Pinpoint the cell where the given text exists, returning its [x, y] midpoint coordinate. 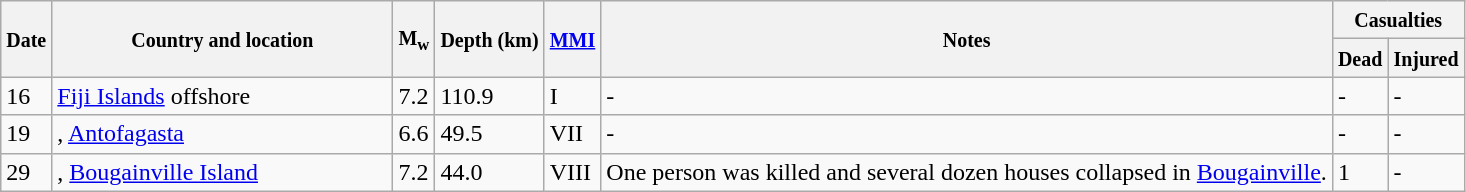
Mw [414, 39]
49.5 [490, 134]
MMI [572, 39]
VIII [572, 172]
, Antofagasta [222, 134]
6.6 [414, 134]
VII [572, 134]
16 [26, 96]
Depth (km) [490, 39]
Notes [967, 39]
Date [26, 39]
44.0 [490, 172]
29 [26, 172]
One person was killed and several dozen houses collapsed in Bougainville. [967, 172]
Dead [1360, 58]
Casualties [1398, 20]
, Bougainville Island [222, 172]
19 [26, 134]
Fiji Islands offshore [222, 96]
1 [1360, 172]
Injured [1426, 58]
Country and location [222, 39]
110.9 [490, 96]
I [572, 96]
